Pinpoint the cell where the given text exists, returning its (x, y) midpoint coordinate. 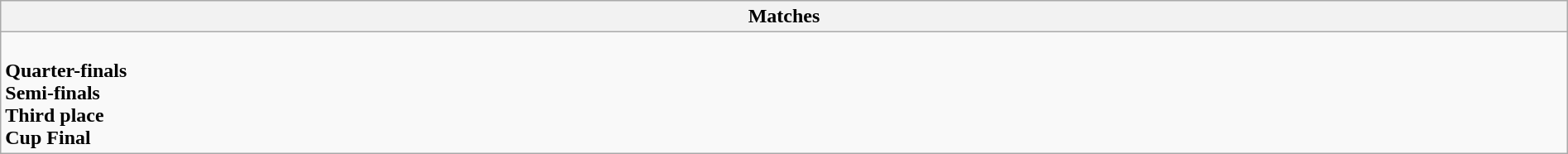
Quarter-finals Semi-finals Third place Cup Final (784, 93)
Matches (784, 17)
